Find where the given text appears and provide that cell's center as [x, y] coordinate. 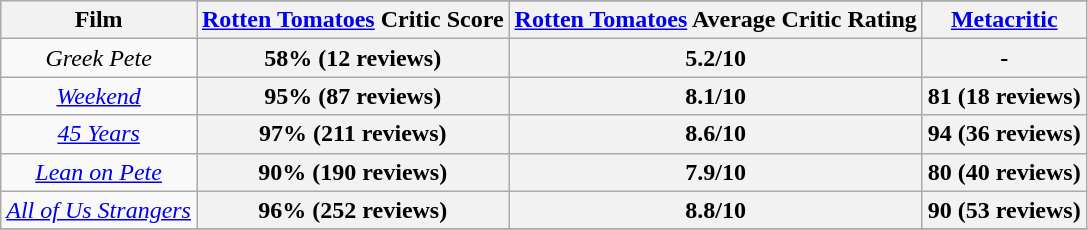
81 (18 reviews) [1004, 96]
80 (40 reviews) [1004, 172]
94 (36 reviews) [1004, 134]
7.9/10 [716, 172]
Metacritic [1004, 20]
45 Years [99, 134]
8.1/10 [716, 96]
Film [99, 20]
8.6/10 [716, 134]
96% (252 reviews) [352, 210]
- [1004, 58]
Rotten Tomatoes Average Critic Rating [716, 20]
Lean on Pete [99, 172]
90 (53 reviews) [1004, 210]
Weekend [99, 96]
58% (12 reviews) [352, 58]
90% (190 reviews) [352, 172]
Greek Pete [99, 58]
All of Us Strangers [99, 210]
5.2/10 [716, 58]
8.8/10 [716, 210]
95% (87 reviews) [352, 96]
97% (211 reviews) [352, 134]
Rotten Tomatoes Critic Score [352, 20]
